Scan for the cell matching the given text and deliver its (x, y) coordinate at center. 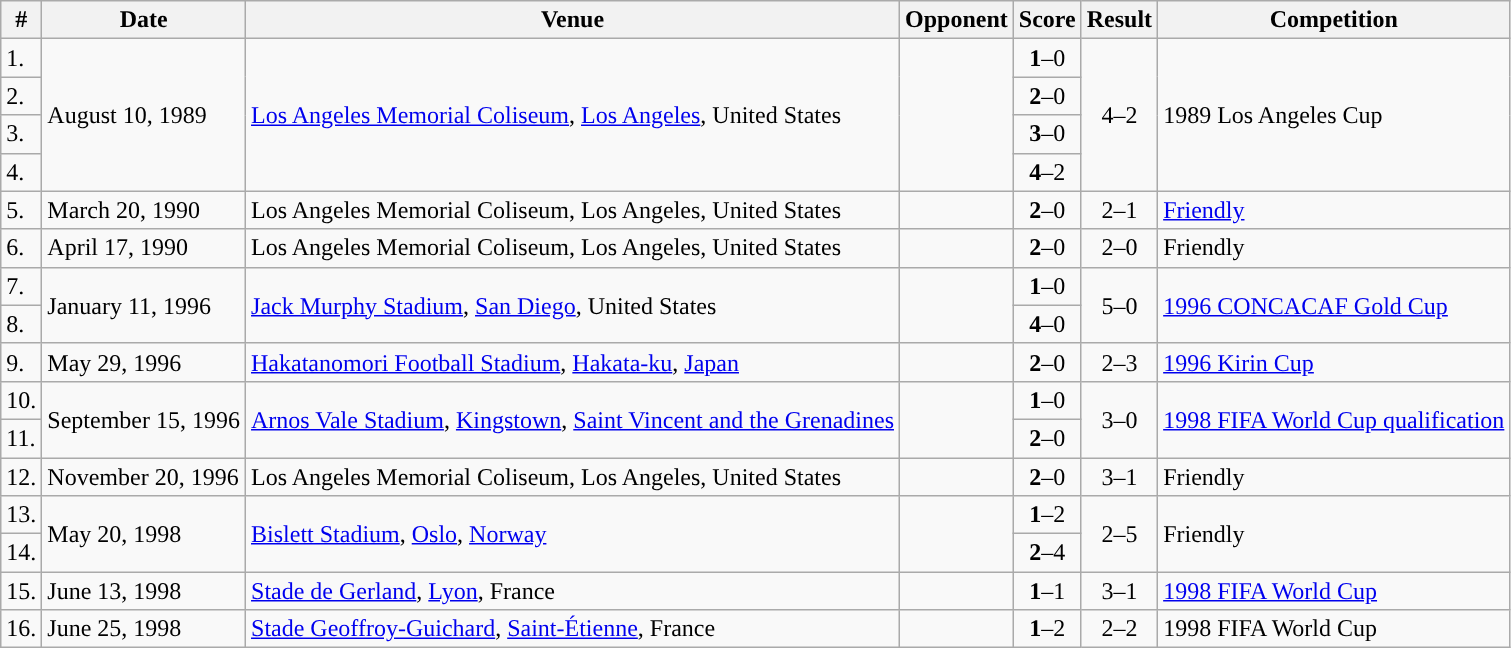
2–4 (1047, 553)
13. (22, 515)
16. (22, 629)
November 20, 1996 (144, 477)
March 20, 1990 (144, 210)
Date (144, 20)
1–1 (1047, 591)
4. (22, 172)
Stade Geoffroy-Guichard, Saint-Étienne, France (573, 629)
May 20, 1998 (144, 534)
15. (22, 591)
January 11, 1996 (144, 305)
1996 CONCACAF Gold Cup (1334, 305)
2–5 (1119, 534)
1989 Los Angeles Cup (1334, 115)
Hakatanomori Football Stadium, Hakata-ku, Japan (573, 362)
2–2 (1119, 629)
1. (22, 58)
4–0 (1047, 324)
2. (22, 96)
1998 FIFA World Cup qualification (1334, 419)
5. (22, 210)
Venue (573, 20)
5–0 (1119, 305)
Opponent (957, 20)
August 10, 1989 (144, 115)
12. (22, 477)
9. (22, 362)
May 29, 1996 (144, 362)
11. (22, 438)
1996 Kirin Cup (1334, 362)
7. (22, 286)
June 13, 1998 (144, 591)
Result (1119, 20)
September 15, 1996 (144, 419)
Bislett Stadium, Oslo, Norway (573, 534)
Jack Murphy Stadium, San Diego, United States (573, 305)
2–1 (1119, 210)
# (22, 20)
Competition (1334, 20)
June 25, 1998 (144, 629)
Stade de Gerland, Lyon, France (573, 591)
3. (22, 134)
6. (22, 248)
14. (22, 553)
Arnos Vale Stadium, Kingstown, Saint Vincent and the Grenadines (573, 419)
8. (22, 324)
2–3 (1119, 362)
April 17, 1990 (144, 248)
Score (1047, 20)
10. (22, 400)
